Provide the (X, Y) coordinate of the cell's center where the given text is located.  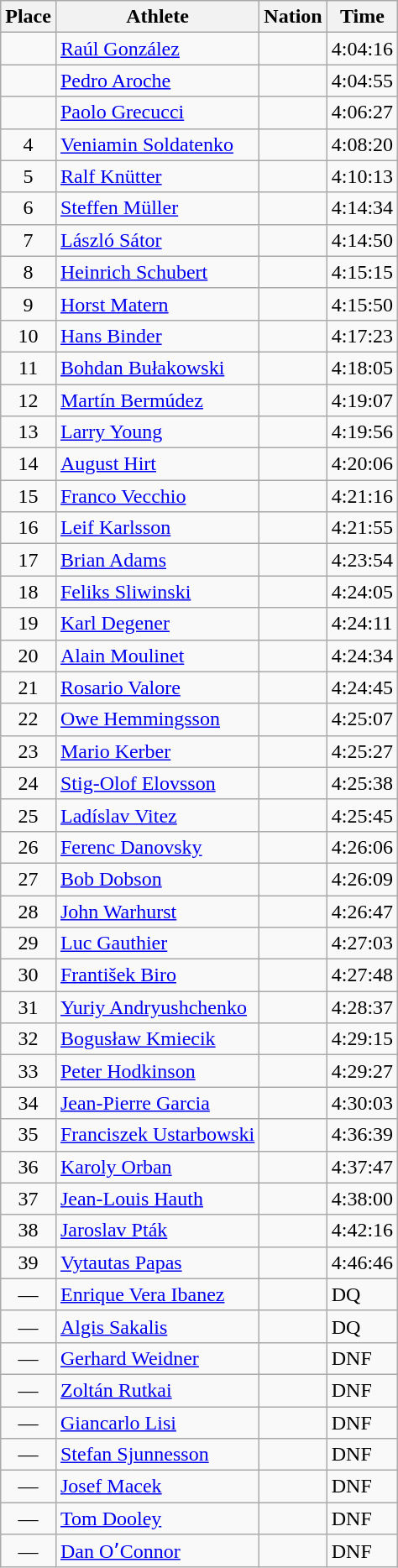
23 (29, 751)
4:10:13 (362, 176)
Veniamin Soldatenko (157, 144)
4 (29, 144)
14 (29, 464)
4:14:50 (362, 240)
Owe Hemmingsson (157, 719)
Athlete (157, 17)
29 (29, 943)
4:26:47 (362, 911)
Dan OʼConnor (157, 1551)
Luc Gauthier (157, 943)
Feliks Sliwinski (157, 592)
Bogusław Kmiecik (157, 1039)
Brian Adams (157, 560)
František Biro (157, 975)
38 (29, 1231)
4:26:06 (362, 847)
John Warhurst (157, 911)
4:37:47 (362, 1167)
August Hirt (157, 464)
19 (29, 624)
37 (29, 1199)
4:17:23 (362, 336)
Time (362, 17)
16 (29, 528)
Rosario Valore (157, 687)
Algis Sakalis (157, 1326)
Gerhard Weidner (157, 1358)
4:30:03 (362, 1103)
4:36:39 (362, 1135)
Bob Dobson (157, 879)
4:24:34 (362, 656)
4:18:05 (362, 368)
Franco Vecchio (157, 496)
9 (29, 304)
25 (29, 815)
4:25:27 (362, 751)
Peter Hodkinson (157, 1071)
4:42:16 (362, 1231)
24 (29, 783)
4:24:45 (362, 687)
4:38:00 (362, 1199)
10 (29, 336)
4:08:20 (362, 144)
5 (29, 176)
13 (29, 432)
Raúl González (157, 49)
4:25:45 (362, 815)
Heinrich Schubert (157, 272)
Ralf Knütter (157, 176)
4:04:55 (362, 81)
Martín Bermúdez (157, 400)
Leif Karlsson (157, 528)
15 (29, 496)
Jean-Pierre Garcia (157, 1103)
Zoltán Rutkai (157, 1390)
32 (29, 1039)
4:27:48 (362, 975)
Stefan Sjunnesson (157, 1455)
30 (29, 975)
Steffen Müller (157, 208)
Paolo Grecucci (157, 112)
28 (29, 911)
26 (29, 847)
Karl Degener (157, 624)
Ferenc Danovsky (157, 847)
4:15:50 (362, 304)
4:19:07 (362, 400)
4:24:11 (362, 624)
Tom Dooley (157, 1518)
Jean-Louis Hauth (157, 1199)
12 (29, 400)
4:29:27 (362, 1071)
4:19:56 (362, 432)
4:24:05 (362, 592)
4:20:06 (362, 464)
33 (29, 1071)
4:27:03 (362, 943)
Yuriy Andryushchenko (157, 1007)
Karoly Orban (157, 1167)
4:23:54 (362, 560)
4:46:46 (362, 1262)
Josef Macek (157, 1487)
4:29:15 (362, 1039)
4:25:38 (362, 783)
4:28:37 (362, 1007)
Stig-Olof Elovsson (157, 783)
Mario Kerber (157, 751)
Ladíslav Vitez (157, 815)
Place (29, 17)
4:06:27 (362, 112)
4:21:16 (362, 496)
4:26:09 (362, 879)
21 (29, 687)
4:14:34 (362, 208)
4:25:07 (362, 719)
31 (29, 1007)
20 (29, 656)
17 (29, 560)
34 (29, 1103)
36 (29, 1167)
Bohdan Bułakowski (157, 368)
Giancarlo Lisi (157, 1423)
39 (29, 1262)
Jaroslav Pták (157, 1231)
Horst Matern (157, 304)
35 (29, 1135)
4:04:16 (362, 49)
Enrique Vera Ibanez (157, 1294)
Larry Young (157, 432)
László Sátor (157, 240)
7 (29, 240)
Alain Moulinet (157, 656)
6 (29, 208)
22 (29, 719)
11 (29, 368)
Nation (293, 17)
8 (29, 272)
Vytautas Papas (157, 1262)
18 (29, 592)
4:15:15 (362, 272)
Franciszek Ustarbowski (157, 1135)
Pedro Aroche (157, 81)
Hans Binder (157, 336)
27 (29, 879)
4:21:55 (362, 528)
